Detect which cell encompasses the target text, then output its (x, y) center coordinate. 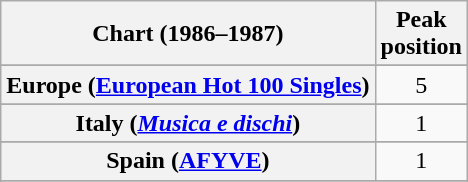
Peakposition (421, 34)
Chart (1986–1987) (188, 34)
Spain (AFYVE) (188, 161)
Italy (Musica e dischi) (188, 123)
5 (421, 85)
Europe (European Hot 100 Singles) (188, 85)
